Detect which cell encompasses the target text, then output its [x, y] center coordinate. 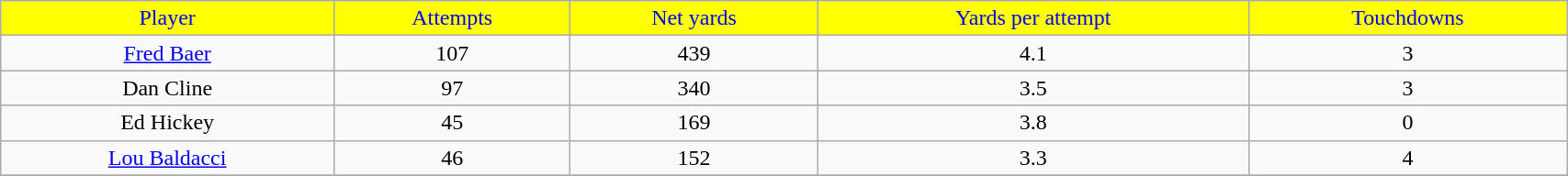
152 [694, 158]
Fred Baer [167, 53]
107 [452, 53]
0 [1407, 123]
3.5 [1032, 88]
4 [1407, 158]
Touchdowns [1407, 18]
Attempts [452, 18]
Player [167, 18]
340 [694, 88]
Lou Baldacci [167, 158]
169 [694, 123]
97 [452, 88]
Yards per attempt [1032, 18]
3.8 [1032, 123]
45 [452, 123]
4.1 [1032, 53]
439 [694, 53]
Net yards [694, 18]
Ed Hickey [167, 123]
Dan Cline [167, 88]
46 [452, 158]
3.3 [1032, 158]
